Return the (x, y) coordinate for the center point of the cell that contains the specified text.  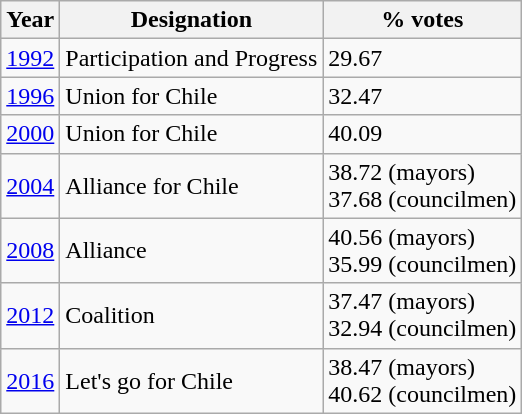
Let's go for Chile (192, 380)
2012 (30, 316)
29.67 (422, 58)
2000 (30, 134)
1992 (30, 58)
40.09 (422, 134)
Alliance (192, 250)
2016 (30, 380)
2008 (30, 250)
37.47 (mayors)32.94 (councilmen) (422, 316)
40.56 (mayors)35.99 (councilmen) (422, 250)
38.72 (mayors)37.68 (councilmen) (422, 186)
Participation and Progress (192, 58)
32.47 (422, 96)
2004 (30, 186)
Designation (192, 20)
Alliance for Chile (192, 186)
38.47 (mayors)40.62 (councilmen) (422, 380)
1996 (30, 96)
Year (30, 20)
% votes (422, 20)
Coalition (192, 316)
